Identify which cell holds the provided text, then report its (X, Y) central coordinate. 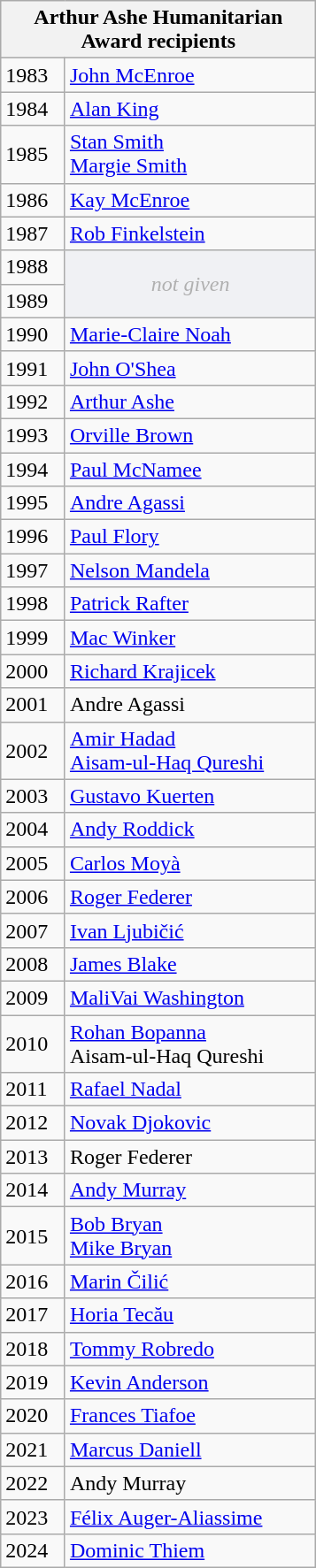
Marcus Daniell (189, 1449)
Arthur Ashe (189, 402)
Rob Finkelstein (189, 233)
2006 (34, 897)
1983 (34, 75)
1988 (34, 267)
2019 (34, 1382)
2018 (34, 1349)
2023 (34, 1517)
2024 (34, 1550)
2015 (34, 1236)
Mac Winker (189, 638)
Rohan Bopanna Aisam-ul-Haq Qureshi (189, 1044)
1987 (34, 233)
Andy Roddick (189, 830)
Orville Brown (189, 435)
Félix Auger-Aliassime (189, 1517)
2022 (34, 1483)
2005 (34, 863)
not given (189, 284)
Novak Djokovic (189, 1123)
2011 (34, 1090)
2010 (34, 1044)
1993 (34, 435)
Amir Hadad Aisam-ul-Haq Qureshi (189, 750)
Tommy Robredo (189, 1349)
Horia Tecău (189, 1315)
1992 (34, 402)
1999 (34, 638)
Patrick Rafter (189, 604)
2013 (34, 1157)
Carlos Moyà (189, 863)
Dominic Thiem (189, 1550)
1985 (34, 154)
Ivan Ljubičić (189, 930)
Alan King (189, 109)
Rafael Nadal (189, 1090)
2008 (34, 964)
Bob Bryan Mike Bryan (189, 1236)
Paul Flory (189, 537)
2000 (34, 671)
John O'Shea (189, 368)
Stan Smith Margie Smith (189, 154)
1990 (34, 334)
Frances Tiafoe (189, 1416)
James Blake (189, 964)
Kay McEnroe (189, 200)
1994 (34, 470)
2007 (34, 930)
1991 (34, 368)
Gustavo Kuerten (189, 796)
1984 (34, 109)
2020 (34, 1416)
Paul McNamee (189, 470)
John McEnroe (189, 75)
Kevin Anderson (189, 1382)
1996 (34, 537)
2009 (34, 998)
2021 (34, 1449)
Marin Čilić (189, 1281)
Marie-Claire Noah (189, 334)
1998 (34, 604)
2014 (34, 1190)
2016 (34, 1281)
MaliVai Washington (189, 998)
2001 (34, 705)
1989 (34, 301)
Nelson Mandela (189, 570)
Richard Krajicek (189, 671)
2002 (34, 750)
2012 (34, 1123)
1995 (34, 503)
2004 (34, 830)
2003 (34, 796)
1997 (34, 570)
1986 (34, 200)
2017 (34, 1315)
Arthur Ashe HumanitarianAward recipients (158, 30)
